Search for the cell housing the specified text and yield its (x, y) center coordinate. 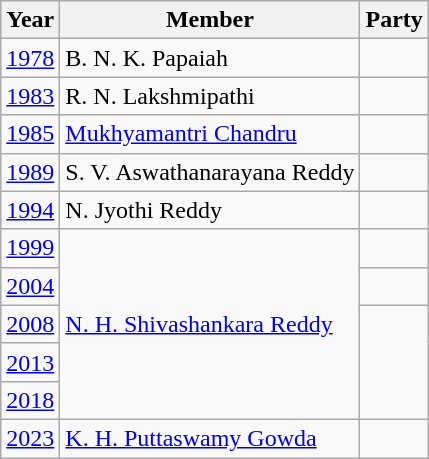
S. V. Aswathanarayana Reddy (210, 172)
1983 (30, 96)
K. H. Puttaswamy Gowda (210, 438)
Party (394, 20)
1989 (30, 172)
B. N. K. Papaiah (210, 58)
N. H. Shivashankara Reddy (210, 324)
2018 (30, 400)
1999 (30, 248)
Year (30, 20)
1985 (30, 134)
Member (210, 20)
2013 (30, 362)
1994 (30, 210)
1978 (30, 58)
2023 (30, 438)
N. Jyothi Reddy (210, 210)
2004 (30, 286)
2008 (30, 324)
Mukhyamantri Chandru (210, 134)
R. N. Lakshmipathi (210, 96)
